For the text-containing cell, return its midpoint in (X, Y) coordinate format. 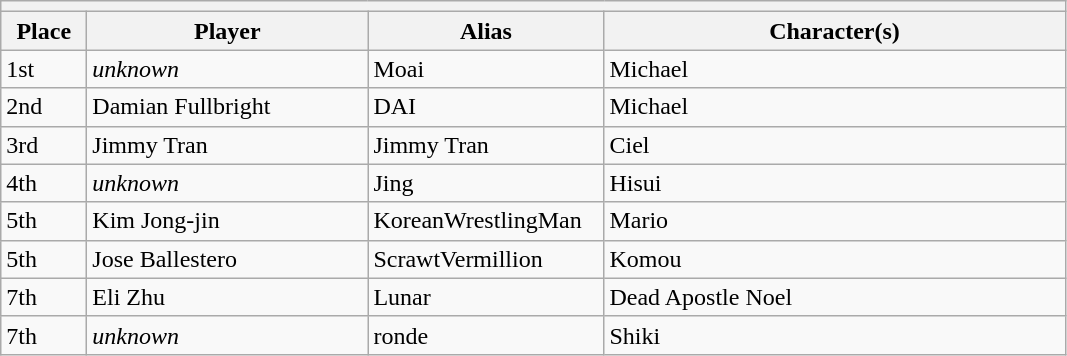
Mario (834, 221)
Damian Fullbright (228, 107)
2nd (44, 107)
KoreanWrestlingMan (486, 221)
1st (44, 69)
Hisui (834, 183)
Lunar (486, 297)
Character(s) (834, 31)
Dead Apostle Noel (834, 297)
Jose Ballestero (228, 259)
Jing (486, 183)
ronde (486, 335)
Place (44, 31)
Moai (486, 69)
Komou (834, 259)
Player (228, 31)
ScrawtVermillion (486, 259)
DAI (486, 107)
Shiki (834, 335)
4th (44, 183)
Alias (486, 31)
3rd (44, 145)
Ciel (834, 145)
Kim Jong-jin (228, 221)
Eli Zhu (228, 297)
